For the text-containing cell, return its midpoint in (X, Y) coordinate format. 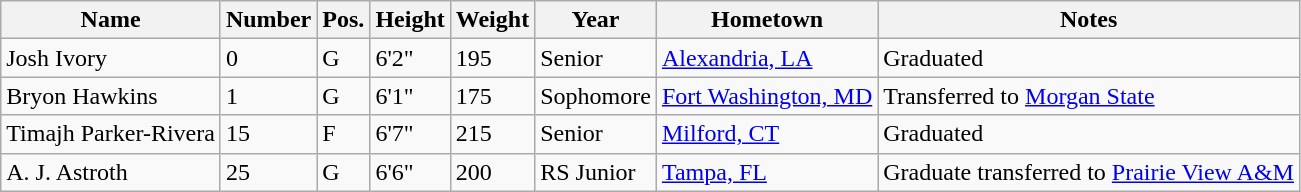
6'1" (410, 96)
RS Junior (596, 172)
25 (268, 172)
Weight (492, 20)
215 (492, 134)
200 (492, 172)
Alexandria, LA (766, 58)
A. J. Astroth (111, 172)
Timajh Parker-Rivera (111, 134)
Number (268, 20)
Bryon Hawkins (111, 96)
Sophomore (596, 96)
Notes (1089, 20)
Name (111, 20)
Year (596, 20)
Hometown (766, 20)
0 (268, 58)
Josh Ivory (111, 58)
6'2" (410, 58)
F (344, 134)
15 (268, 134)
6'7" (410, 134)
Transferred to Morgan State (1089, 96)
Height (410, 20)
Pos. (344, 20)
195 (492, 58)
Milford, CT (766, 134)
Fort Washington, MD (766, 96)
6'6" (410, 172)
Graduate transferred to Prairie View A&M (1089, 172)
175 (492, 96)
Tampa, FL (766, 172)
1 (268, 96)
